Scan for the cell matching the given text and deliver its [X, Y] coordinate at center. 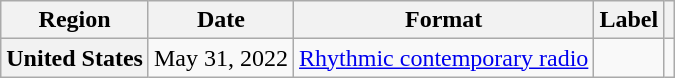
Format [444, 20]
United States [75, 58]
Rhythmic contemporary radio [444, 58]
Label [629, 20]
Region [75, 20]
Date [220, 20]
May 31, 2022 [220, 58]
